Identify which cell holds the provided text, then report its (x, y) central coordinate. 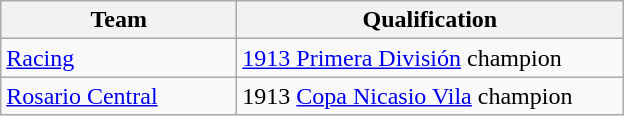
Qualification (430, 20)
Rosario Central (119, 96)
1913 Copa Nicasio Vila champion (430, 96)
1913 Primera División champion (430, 58)
Racing (119, 58)
Team (119, 20)
